Identify which cell holds the provided text, then report its (X, Y) central coordinate. 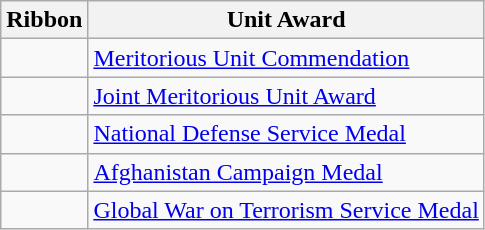
Meritorious Unit Commendation (286, 58)
Afghanistan Campaign Medal (286, 172)
Unit Award (286, 20)
Ribbon (44, 20)
National Defense Service Medal (286, 134)
Global War on Terrorism Service Medal (286, 210)
Joint Meritorious Unit Award (286, 96)
